From the cell containing the given text, extract its center point as (X, Y) coordinate. 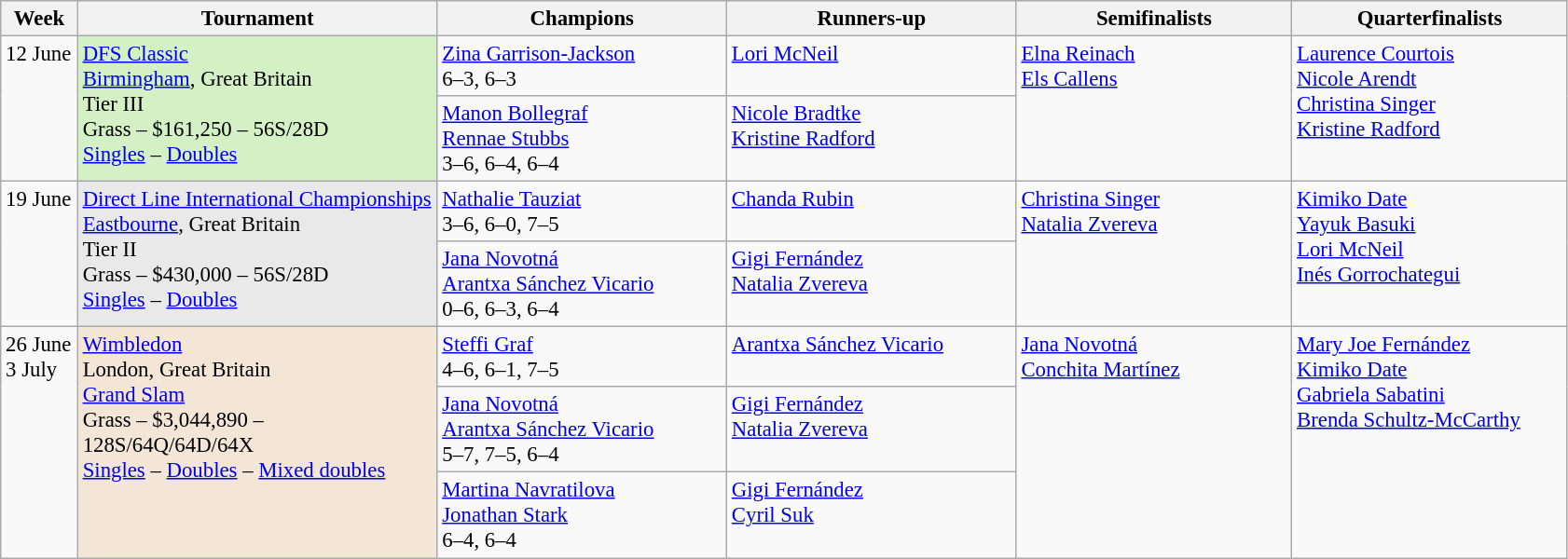
Mary Joe Fernández Kimiko Date Gabriela Sabatini Brenda Schultz-McCarthy (1430, 443)
Jana Novotná Arantxa Sánchez Vicario 0–6, 6–3, 6–4 (582, 284)
Wimbledon London, Great Britain Grand Slam Grass – $3,044,890 – 128S/64Q/64D/64X Singles – Doubles – Mixed doubles (257, 443)
12 June (39, 109)
Kimiko Date Yayuk Basuki Lori McNeil Inés Gorrochategui (1430, 254)
Gigi Fernández Cyril Suk (873, 515)
Zina Garrison-Jackson6–3, 6–3 (582, 67)
Arantxa Sánchez Vicario (873, 358)
Chanda Rubin (873, 212)
Champions (582, 19)
19 June (39, 254)
26 June3 July (39, 443)
DFS Classic Birmingham, Great Britain Tier III Grass – $161,250 – 56S/28D Singles – Doubles (257, 109)
Laurence Courtois Nicole Arendt Christina Singer Kristine Radford (1430, 109)
Lori McNeil (873, 67)
Steffi Graf4–6, 6–1, 7–5 (582, 358)
Elna Reinach Els Callens (1154, 109)
Semifinalists (1154, 19)
Direct Line International Championships Eastbourne, Great Britain Tier II Grass – $430,000 – 56S/28D Singles – Doubles (257, 254)
Jana Novotná Conchita Martínez (1154, 443)
Week (39, 19)
Martina Navratilova Jonathan Stark 6–4, 6–4 (582, 515)
Tournament (257, 19)
Runners-up (873, 19)
Christina Singer Natalia Zvereva (1154, 254)
Nicole Bradtke Kristine Radford (873, 139)
Nathalie Tauziat3–6, 6–0, 7–5 (582, 212)
Manon Bollegraf Rennae Stubbs 3–6, 6–4, 6–4 (582, 139)
Quarterfinalists (1430, 19)
Jana Novotná Arantxa Sánchez Vicario 5–7, 7–5, 6–4 (582, 430)
